Detect which cell encompasses the target text, then output its [X, Y] center coordinate. 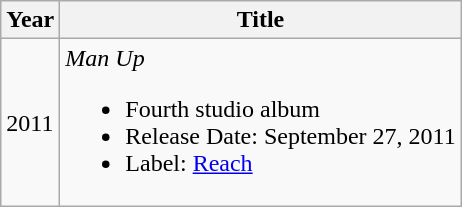
Title [260, 20]
Man UpFourth studio albumRelease Date: September 27, 2011Label: Reach [260, 122]
2011 [30, 122]
Year [30, 20]
